Detect which cell encompasses the target text, then output its (x, y) center coordinate. 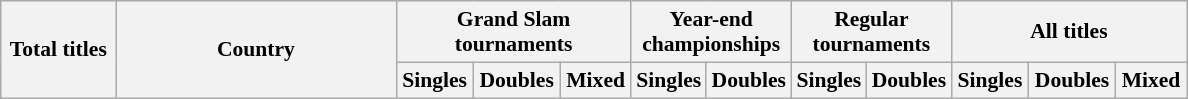
Country (256, 50)
All titles (1068, 32)
Total titles (58, 50)
Regulartournaments (871, 32)
Year-endchampionships (711, 32)
Grand Slamtournaments (514, 32)
